Determine the (x, y) coordinate at the center of the cell enclosing the given text.  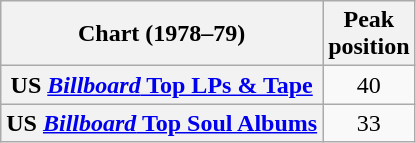
Chart (1978–79) (162, 34)
Peakposition (369, 34)
US Billboard Top LPs & Tape (162, 85)
40 (369, 85)
US Billboard Top Soul Albums (162, 123)
33 (369, 123)
